Scan for the cell matching the given text and deliver its (x, y) coordinate at center. 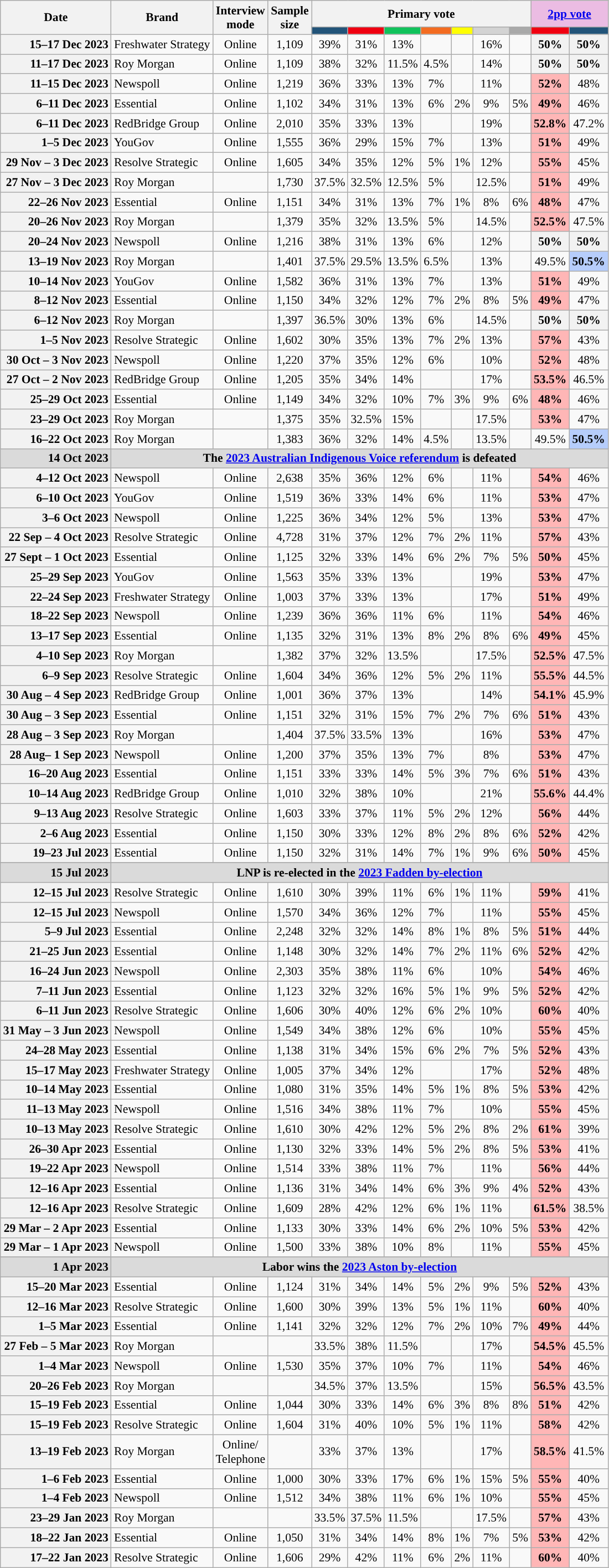
3–6 Oct 2023 (56, 518)
61.5% (550, 1208)
2pp vote (569, 14)
Date (56, 18)
4–10 Sep 2023 (56, 656)
6.5% (436, 261)
Brand (162, 18)
1,133 (290, 1228)
58.5% (550, 1452)
1,603 (290, 814)
1,404 (290, 735)
27 Oct – 2 Nov 2023 (56, 380)
13–19 Feb 2023 (56, 1452)
44.4% (589, 794)
38.5% (589, 1208)
24–28 May 2023 (56, 1050)
7–11 Jun 2023 (56, 991)
6–9 Sep 2023 (56, 675)
1,239 (290, 616)
20–24 Nov 2023 (56, 242)
6–10 Oct 2023 (56, 498)
The 2023 Australian Indigenous Voice referendum is defeated (360, 458)
13–17 Sep 2023 (56, 636)
46.5% (589, 380)
1–4 Feb 2023 (56, 1498)
1,044 (290, 1405)
1,563 (290, 577)
34.5% (330, 1386)
25–29 Sep 2023 (56, 577)
11–13 May 2023 (56, 1110)
41.5% (589, 1452)
54.1% (550, 695)
29 Nov – 3 Dec 2023 (56, 163)
1,003 (290, 597)
26–30 Apr 2023 (56, 1149)
1,605 (290, 163)
61% (550, 1129)
1,080 (290, 1090)
19–22 Apr 2023 (56, 1169)
20–26 Nov 2023 (56, 222)
27 Feb – 5 Mar 2023 (56, 1347)
2,010 (290, 123)
55.6% (550, 794)
1,570 (290, 912)
36.5% (330, 321)
1,010 (290, 794)
Interviewmode (240, 18)
1,220 (290, 360)
15–17 May 2023 (56, 1070)
25–29 Oct 2023 (56, 400)
1–5 Dec 2023 (56, 143)
11–15 Dec 2023 (56, 84)
1,141 (290, 1327)
17–22 Jan 2023 (56, 1557)
1,148 (290, 952)
22 Sep – 4 Oct 2023 (56, 538)
1,401 (290, 261)
2,248 (290, 932)
1,050 (290, 1538)
28% (330, 1208)
1,130 (290, 1149)
10–14 Aug 2023 (56, 794)
1–6 Feb 2023 (56, 1479)
6–11 Jun 2023 (56, 1011)
1,379 (290, 222)
1,005 (290, 1070)
Online/Telephone (240, 1452)
55.5% (550, 675)
1–5 Mar 2023 (56, 1327)
1,136 (290, 1189)
29 Mar – 1 Apr 2023 (56, 1247)
1,519 (290, 498)
1,602 (290, 341)
5–9 Jul 2023 (56, 932)
1,124 (290, 1287)
1,001 (290, 695)
1,135 (290, 636)
1,216 (290, 242)
27 Sept – 1 Oct 2023 (56, 558)
10–13 May 2023 (56, 1129)
54.5% (550, 1347)
1,397 (290, 321)
23–29 Jan 2023 (56, 1518)
1,382 (290, 656)
45.5% (589, 1347)
4,728 (290, 538)
20–26 Feb 2023 (56, 1386)
1,000 (290, 1479)
1,582 (290, 281)
16–24 Jun 2023 (56, 972)
22–26 Nov 2023 (56, 202)
29 Mar – 2 Apr 2023 (56, 1228)
44.5% (589, 675)
15 Jul 2023 (56, 873)
Samplesize (290, 18)
28 Aug– 1 Sep 2023 (56, 755)
27 Nov – 3 Dec 2023 (56, 183)
28 Aug – 3 Sep 2023 (56, 735)
31 May – 3 Jun 2023 (56, 1031)
1,102 (290, 104)
1,125 (290, 558)
1,514 (290, 1169)
1,375 (290, 419)
21% (491, 794)
16–20 Aug 2023 (56, 774)
2–6 Aug 2023 (56, 833)
13–19 Nov 2023 (56, 261)
19–23 Jul 2023 (56, 853)
9–13 Aug 2023 (56, 814)
1 Apr 2023 (56, 1267)
53.5% (550, 380)
2,303 (290, 972)
4–12 Oct 2023 (56, 478)
1,516 (290, 1110)
22–24 Sep 2023 (56, 597)
58% (550, 1425)
45.9% (589, 695)
8–12 Nov 2023 (56, 301)
1,549 (290, 1031)
15–20 Mar 2023 (56, 1287)
1–5 Nov 2023 (56, 341)
1,555 (290, 143)
11–17 Dec 2023 (56, 64)
15–17 Dec 2023 (56, 44)
1,225 (290, 518)
6–12 Nov 2023 (56, 321)
29.5% (366, 261)
18–22 Sep 2023 (56, 616)
1,500 (290, 1247)
1,123 (290, 991)
10–14 Nov 2023 (56, 281)
18–22 Jan 2023 (56, 1538)
47.2% (589, 123)
16–22 Oct 2023 (56, 439)
1,138 (290, 1050)
30 Aug – 4 Sep 2023 (56, 695)
LNP is re-elected in the 2023 Fadden by-election (360, 873)
1,730 (290, 183)
30 Oct – 3 Nov 2023 (56, 360)
1,512 (290, 1498)
12–16 Mar 2023 (56, 1307)
43.5% (589, 1386)
56.5% (550, 1386)
14 Oct 2023 (56, 458)
1,149 (290, 400)
10–14 May 2023 (56, 1090)
2,638 (290, 478)
Labor wins the 2023 Aston by-election (360, 1267)
59% (550, 893)
1,219 (290, 84)
21–25 Jun 2023 (56, 952)
1,600 (290, 1307)
30 Aug – 3 Sep 2023 (56, 715)
1–4 Mar 2023 (56, 1366)
1,530 (290, 1366)
23–29 Oct 2023 (56, 419)
1,200 (290, 755)
1,609 (290, 1208)
Primary vote (421, 14)
1,205 (290, 380)
4% (520, 1189)
1,383 (290, 439)
52.8% (550, 123)
